Identify which cell holds the provided text, then report its (x, y) central coordinate. 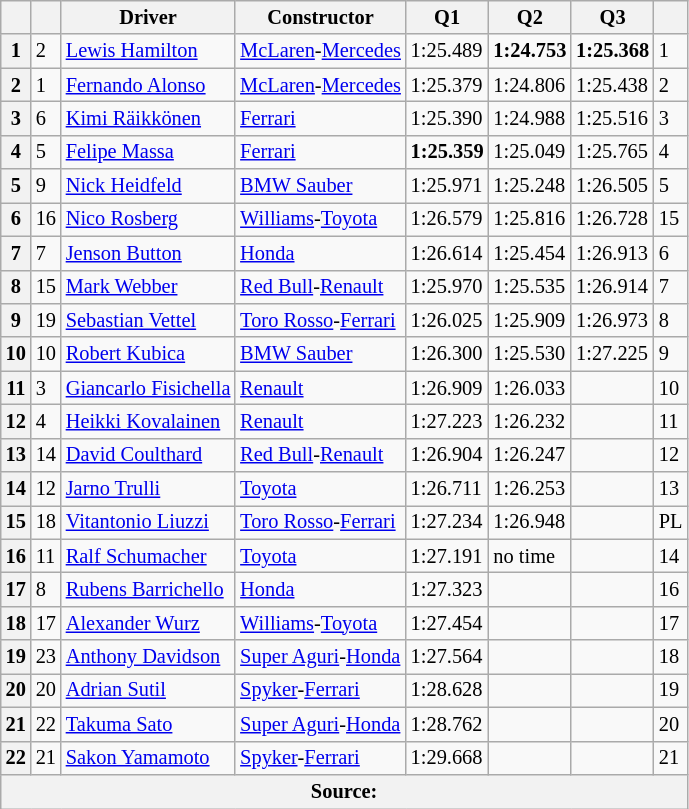
1:25.049 (530, 152)
Source: (344, 791)
Takuma Sato (148, 724)
1:25.765 (612, 152)
1:24.988 (530, 118)
1:28.628 (448, 690)
1:26.033 (530, 388)
1:27.223 (448, 421)
1:26.913 (612, 253)
Q3 (612, 17)
Driver (148, 17)
1:26.025 (448, 320)
1:27.564 (448, 657)
Heikki Kovalainen (148, 421)
1:25.390 (448, 118)
1:25.248 (530, 186)
Adrian Sutil (148, 690)
Anthony Davidson (148, 657)
Felipe Massa (148, 152)
1:27.234 (448, 522)
1:26.232 (530, 421)
Rubens Barrichello (148, 589)
1:27.454 (448, 623)
1:26.300 (448, 354)
Giancarlo Fisichella (148, 388)
1:26.914 (612, 287)
Q2 (530, 17)
1:25.379 (448, 85)
Lewis Hamilton (148, 51)
1:25.489 (448, 51)
1:26.505 (612, 186)
no time (530, 556)
1:25.909 (530, 320)
Mark Webber (148, 287)
1:26.253 (530, 489)
1:26.973 (612, 320)
1:26.948 (530, 522)
23 (46, 657)
1:25.368 (612, 51)
David Coulthard (148, 455)
Kimi Räikkönen (148, 118)
1:25.516 (612, 118)
1:27.225 (612, 354)
1:27.191 (448, 556)
1:25.359 (448, 152)
Fernando Alonso (148, 85)
1:27.323 (448, 589)
Constructor (320, 17)
Ralf Schumacher (148, 556)
1:25.816 (530, 219)
Jarno Trulli (148, 489)
1:26.909 (448, 388)
1:25.970 (448, 287)
Vitantonio Liuzzi (148, 522)
Nico Rosberg (148, 219)
1:24.753 (530, 51)
1:26.614 (448, 253)
Robert Kubica (148, 354)
1:25.535 (530, 287)
Sebastian Vettel (148, 320)
1:28.762 (448, 724)
1:26.579 (448, 219)
Nick Heidfeld (148, 186)
1:29.668 (448, 758)
PL (670, 522)
Q1 (448, 17)
1:25.530 (530, 354)
1:25.971 (448, 186)
1:25.454 (530, 253)
Alexander Wurz (148, 623)
1:26.711 (448, 489)
1:26.728 (612, 219)
1:26.247 (530, 455)
Sakon Yamamoto (148, 758)
1:26.904 (448, 455)
1:24.806 (530, 85)
1:25.438 (612, 85)
Jenson Button (148, 253)
